Determine the [x, y] coordinate at the center of the cell enclosing the given text.  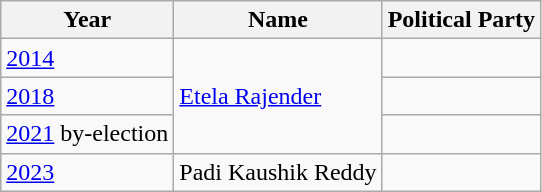
2018 [88, 96]
2023 [88, 172]
Year [88, 20]
Etela Rajender [278, 96]
2021 by-election [88, 134]
2014 [88, 58]
Name [278, 20]
Political Party [461, 20]
Padi Kaushik Reddy [278, 172]
